For the text-containing cell, return its midpoint in (x, y) coordinate format. 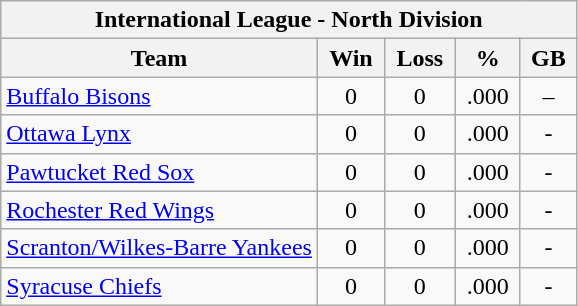
Rochester Red Wings (160, 210)
Ottawa Lynx (160, 134)
Team (160, 58)
% (488, 58)
Pawtucket Red Sox (160, 172)
Buffalo Bisons (160, 96)
Loss (420, 58)
GB (548, 58)
– (548, 96)
Syracuse Chiefs (160, 286)
International League - North Division (289, 20)
Scranton/Wilkes-Barre Yankees (160, 248)
Win (350, 58)
